Search for the cell housing the specified text and yield its [X, Y] center coordinate. 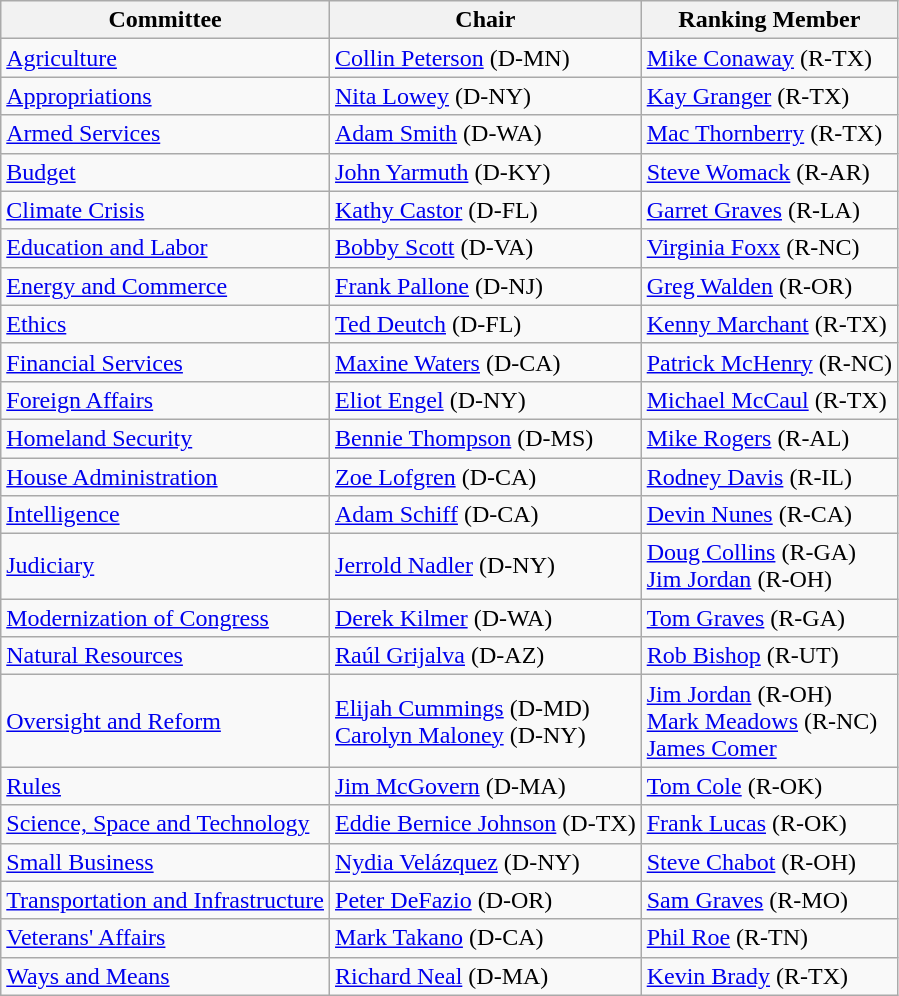
House Administration [166, 477]
Education and Labor [166, 248]
Doug Collins (R-GA) Jim Jordan (R-OH) [769, 566]
Nydia Velázquez (D-NY) [486, 862]
Phil Roe (R-TN) [769, 938]
Derek Kilmer (D-WA) [486, 618]
Steve Chabot (R-OH) [769, 862]
Jerrold Nadler (D-NY) [486, 566]
Mike Conaway (R-TX) [769, 58]
Tom Graves (R-GA) [769, 618]
Peter DeFazio (D-OR) [486, 900]
Rob Bishop (R-UT) [769, 656]
Mike Rogers (R-AL) [769, 438]
Raúl Grijalva (D-AZ) [486, 656]
Veterans' Affairs [166, 938]
Jim McGovern (D-MA) [486, 786]
Elijah Cummings (D-MD) Carolyn Maloney (D-NY) [486, 721]
Energy and Commerce [166, 286]
Science, Space and Technology [166, 824]
Greg Walden (R-OR) [769, 286]
Agriculture [166, 58]
Climate Crisis [166, 210]
John Yarmuth (D-KY) [486, 172]
Committee [166, 20]
Ethics [166, 324]
Armed Services [166, 134]
Tom Cole (R-OK) [769, 786]
Natural Resources [166, 656]
Sam Graves (R-MO) [769, 900]
Adam Smith (D-WA) [486, 134]
Ranking Member [769, 20]
Steve Womack (R-AR) [769, 172]
Foreign Affairs [166, 400]
Garret Graves (R-LA) [769, 210]
Patrick McHenry (R-NC) [769, 362]
Oversight and Reform [166, 721]
Kevin Brady (R-TX) [769, 976]
Mac Thornberry (R-TX) [769, 134]
Small Business [166, 862]
Maxine Waters (D-CA) [486, 362]
Jim Jordan (R-OH) Mark Meadows (R-NC) James Comer [769, 721]
Ways and Means [166, 976]
Bennie Thompson (D-MS) [486, 438]
Rodney Davis (R-IL) [769, 477]
Collin Peterson (D-MN) [486, 58]
Ted Deutch (D-FL) [486, 324]
Transportation and Infrastructure [166, 900]
Eliot Engel (D-NY) [486, 400]
Kathy Castor (D-FL) [486, 210]
Zoe Lofgren (D-CA) [486, 477]
Judiciary [166, 566]
Homeland Security [166, 438]
Bobby Scott (D-VA) [486, 248]
Eddie Bernice Johnson (D-TX) [486, 824]
Nita Lowey (D-NY) [486, 96]
Appropriations [166, 96]
Frank Lucas (R-OK) [769, 824]
Budget [166, 172]
Intelligence [166, 515]
Rules [166, 786]
Frank Pallone (D-NJ) [486, 286]
Michael McCaul (R-TX) [769, 400]
Chair [486, 20]
Kay Granger (R-TX) [769, 96]
Kenny Marchant (R-TX) [769, 324]
Adam Schiff (D-CA) [486, 515]
Richard Neal (D-MA) [486, 976]
Financial Services [166, 362]
Modernization of Congress [166, 618]
Mark Takano (D-CA) [486, 938]
Virginia Foxx (R-NC) [769, 248]
Devin Nunes (R-CA) [769, 515]
